Return [x, y] of the center of cell containing provided text 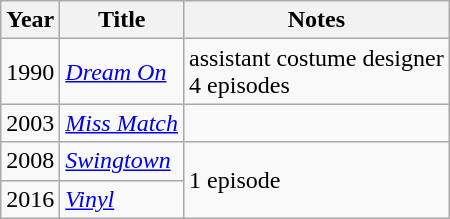
2003 [30, 123]
1990 [30, 72]
Miss Match [122, 123]
Notes [317, 20]
Year [30, 20]
Swingtown [122, 161]
2016 [30, 199]
1 episode [317, 180]
Dream On [122, 72]
Vinyl [122, 199]
2008 [30, 161]
Title [122, 20]
assistant costume designer4 episodes [317, 72]
